Search for the cell housing the specified text and yield its [X, Y] center coordinate. 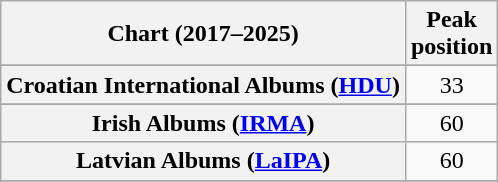
Chart (2017–2025) [204, 34]
Croatian International Albums (HDU) [204, 85]
Latvian Albums (LaIPA) [204, 161]
Irish Albums (IRMA) [204, 123]
Peakposition [451, 34]
33 [451, 85]
